Locate the cell with the specified text and output its (x, y) center coordinate. 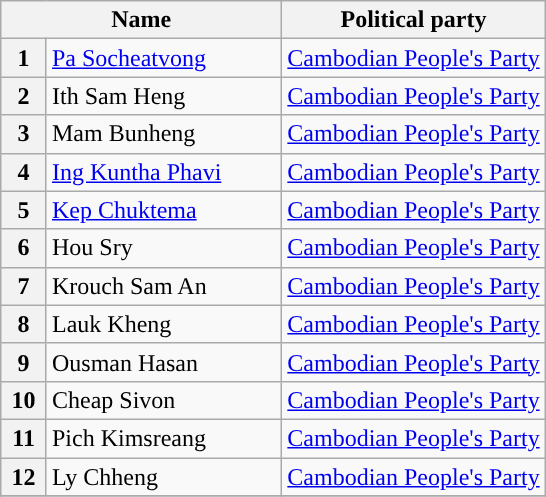
Ith Sam Heng (164, 96)
Political party (414, 20)
Cheap Sivon (164, 400)
Pich Kimsreang (164, 438)
Lauk Kheng (164, 324)
11 (24, 438)
6 (24, 248)
Ing Kuntha Phavi (164, 172)
Pa Socheatvong (164, 58)
Mam Bunheng (164, 134)
5 (24, 210)
2 (24, 96)
Krouch Sam An (164, 286)
8 (24, 324)
Ly Chheng (164, 477)
7 (24, 286)
1 (24, 58)
10 (24, 400)
Kep Chuktema (164, 210)
Hou Sry (164, 248)
3 (24, 134)
4 (24, 172)
Name (142, 20)
9 (24, 362)
12 (24, 477)
Ousman Hasan (164, 362)
